For the text-containing cell, return its midpoint in (X, Y) coordinate format. 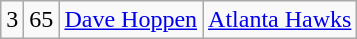
Dave Hoppen (131, 20)
Atlanta Hawks (280, 20)
3 (12, 20)
65 (42, 20)
